For the text-containing cell, return its midpoint in (X, Y) coordinate format. 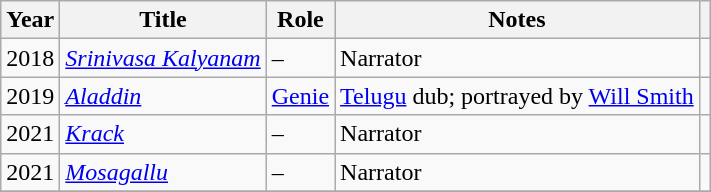
Telugu dub; portrayed by Will Smith (518, 96)
Notes (518, 20)
Year (30, 20)
2019 (30, 96)
Mosagallu (163, 172)
Krack (163, 134)
Srinivasa Kalyanam (163, 58)
Title (163, 20)
Aladdin (163, 96)
Genie (300, 96)
Role (300, 20)
2018 (30, 58)
